Locate the cell with the specified text and output its (X, Y) center coordinate. 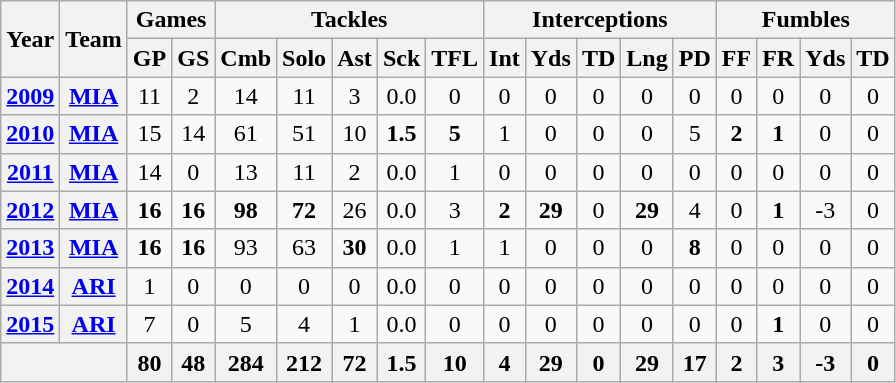
TFL (455, 58)
61 (246, 134)
13 (246, 172)
284 (246, 362)
Fumbles (806, 20)
Int (505, 58)
17 (694, 362)
FF (736, 58)
Team (94, 39)
7 (149, 324)
2010 (30, 134)
63 (304, 248)
Interceptions (600, 20)
Games (170, 20)
2015 (30, 324)
Cmb (246, 58)
212 (304, 362)
2012 (30, 210)
2009 (30, 96)
2011 (30, 172)
Lng (647, 58)
FR (778, 58)
Sck (401, 58)
15 (149, 134)
26 (355, 210)
Year (30, 39)
Ast (355, 58)
Tackles (350, 20)
93 (246, 248)
8 (694, 248)
80 (149, 362)
PD (694, 58)
98 (246, 210)
GP (149, 58)
2014 (30, 286)
GS (194, 58)
2013 (30, 248)
Solo (304, 58)
30 (355, 248)
51 (304, 134)
48 (194, 362)
